Return (X, Y) of the center of cell containing provided text 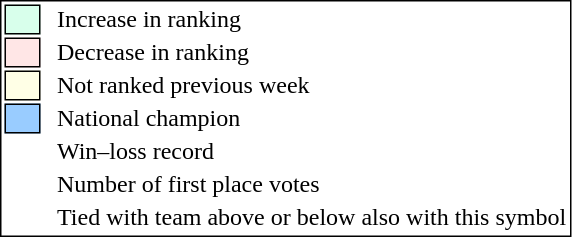
Tied with team above or below also with this symbol (312, 217)
Increase in ranking (312, 19)
Decrease in ranking (312, 53)
Not ranked previous week (312, 85)
Win–loss record (312, 151)
National champion (312, 119)
Number of first place votes (312, 185)
